Scan for the cell matching the given text and deliver its (x, y) coordinate at center. 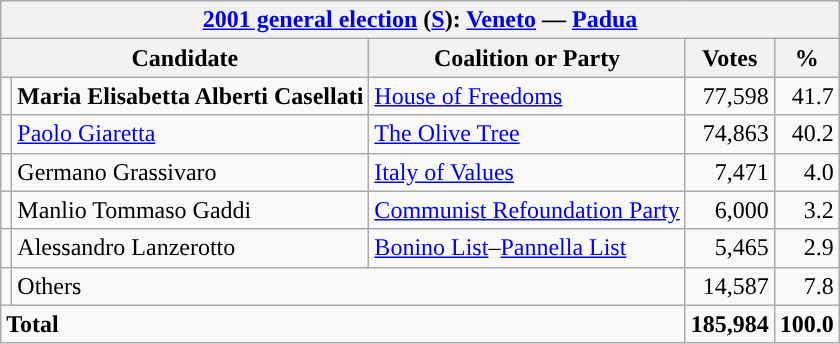
41.7 (806, 96)
74,863 (730, 134)
2.9 (806, 248)
Bonino List–Pannella List (527, 248)
7,471 (730, 172)
Communist Refoundation Party (527, 210)
40.2 (806, 134)
Manlio Tommaso Gaddi (190, 210)
6,000 (730, 210)
5,465 (730, 248)
Total (343, 324)
House of Freedoms (527, 96)
Votes (730, 58)
Others (348, 286)
Paolo Giaretta (190, 134)
Germano Grassivaro (190, 172)
% (806, 58)
Alessandro Lanzerotto (190, 248)
2001 general election (S): Veneto — Padua (420, 20)
185,984 (730, 324)
77,598 (730, 96)
3.2 (806, 210)
4.0 (806, 172)
The Olive Tree (527, 134)
Coalition or Party (527, 58)
14,587 (730, 286)
Italy of Values (527, 172)
7.8 (806, 286)
Maria Elisabetta Alberti Casellati (190, 96)
100.0 (806, 324)
Candidate (185, 58)
